Search for the cell housing the specified text and yield its (X, Y) center coordinate. 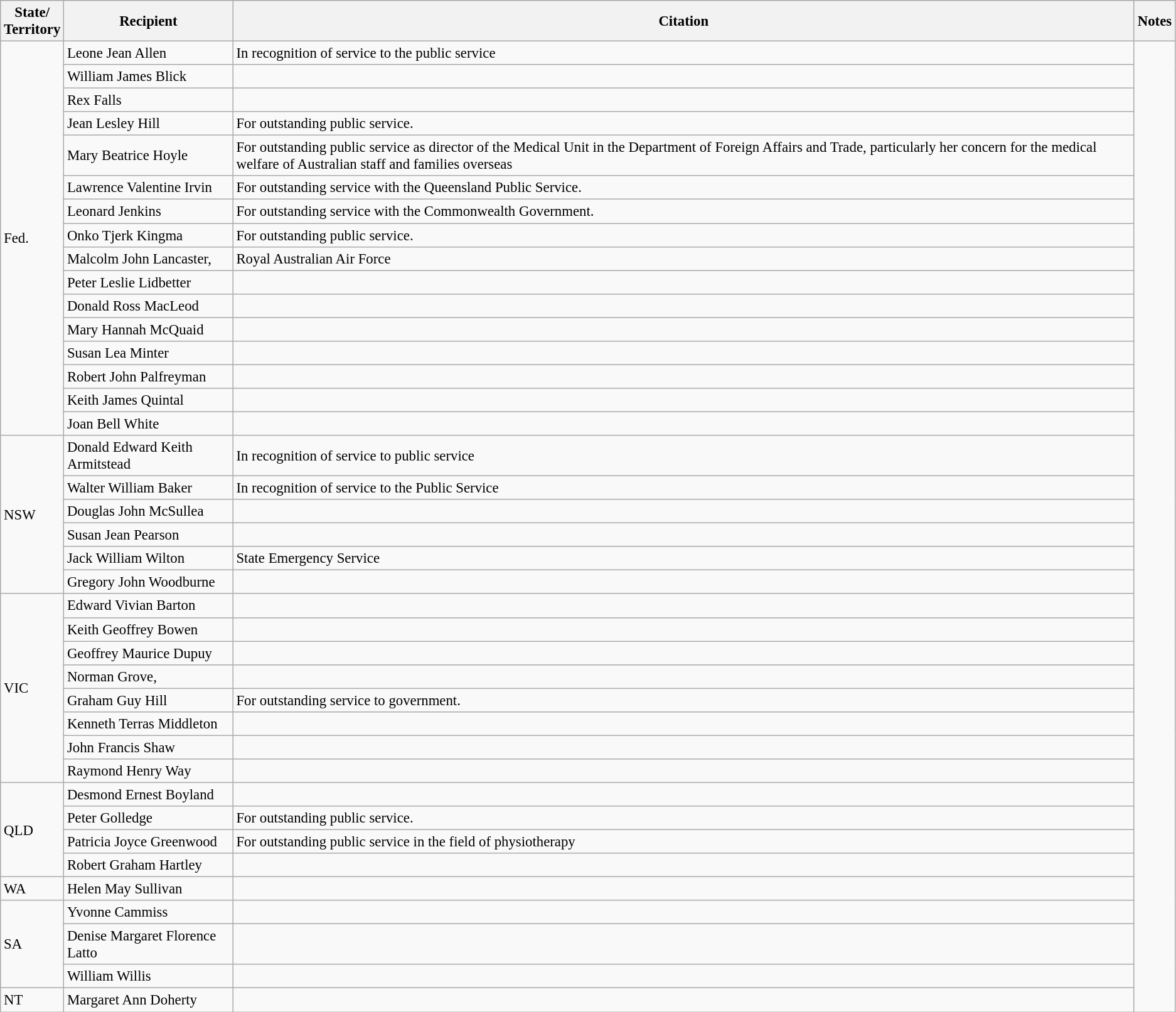
Patricia Joyce Greenwood (149, 842)
Douglas John McSullea (149, 511)
NSW (33, 514)
Jack William Wilton (149, 558)
Helen May Sullivan (149, 889)
SA (33, 944)
VIC (33, 689)
Leonard Jenkins (149, 211)
Robert Graham Hartley (149, 865)
For outstanding service to government. (683, 700)
Norman Grove, (149, 676)
Denise Margaret Florence Latto (149, 945)
Desmond Ernest Boyland (149, 794)
Notes (1155, 21)
Onko Tjerk Kingma (149, 235)
Rex Falls (149, 100)
Geoffrey Maurice Dupuy (149, 653)
Donald Edward Keith Armitstead (149, 455)
Keith Geoffrey Bowen (149, 629)
Leone Jean Allen (149, 53)
In recognition of service to the Public Service (683, 488)
NT (33, 1000)
For outstanding service with the Commonwealth Government. (683, 211)
Mary Hannah McQuaid (149, 329)
Citation (683, 21)
Susan Jean Pearson (149, 535)
Peter Leslie Lidbetter (149, 282)
Jean Lesley Hill (149, 124)
Raymond Henry Way (149, 771)
Susan Lea Minter (149, 353)
Yvonne Cammiss (149, 912)
Margaret Ann Doherty (149, 1000)
Lawrence Valentine Irvin (149, 188)
WA (33, 889)
State Emergency Service (683, 558)
Joan Bell White (149, 423)
William Willis (149, 977)
In recognition of service to the public service (683, 53)
John Francis Shaw (149, 747)
For outstanding public service in the field of physiotherapy (683, 842)
Kenneth Terras Middleton (149, 724)
Mary Beatrice Hoyle (149, 156)
Edward Vivian Barton (149, 606)
Donald Ross MacLeod (149, 306)
For outstanding service with the Queensland Public Service. (683, 188)
Recipient (149, 21)
Malcolm John Lancaster, (149, 258)
Royal Australian Air Force (683, 258)
Fed. (33, 238)
QLD (33, 829)
William James Blick (149, 77)
Keith James Quintal (149, 400)
In recognition of service to public service (683, 455)
Robert John Palfreyman (149, 376)
Walter William Baker (149, 488)
Peter Golledge (149, 818)
State/Territory (33, 21)
Gregory John Woodburne (149, 582)
Graham Guy Hill (149, 700)
